Capture the cell that displays the provided text and extract its [x, y] central coordinate. 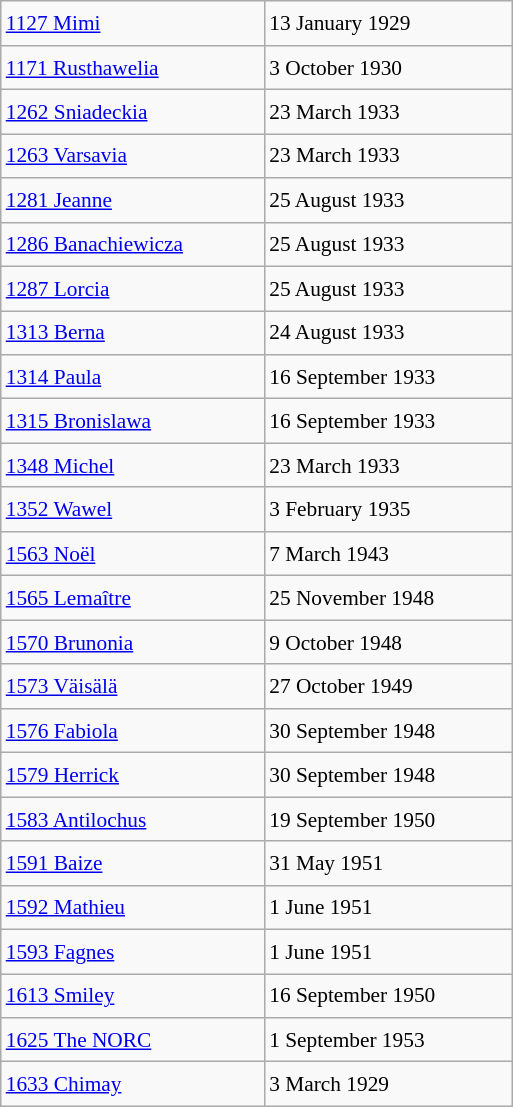
7 March 1943 [388, 554]
1262 Sniadeckia [132, 112]
1625 The NORC [132, 1040]
1315 Bronislawa [132, 421]
3 October 1930 [388, 67]
1352 Wawel [132, 509]
3 March 1929 [388, 1084]
1314 Paula [132, 377]
16 September 1950 [388, 996]
1348 Michel [132, 465]
1579 Herrick [132, 775]
25 November 1948 [388, 598]
1286 Banachiewicza [132, 244]
1633 Chimay [132, 1084]
1592 Mathieu [132, 907]
1573 Väisälä [132, 686]
27 October 1949 [388, 686]
1613 Smiley [132, 996]
1287 Lorcia [132, 288]
19 September 1950 [388, 819]
31 May 1951 [388, 863]
13 January 1929 [388, 23]
24 August 1933 [388, 333]
1263 Varsavia [132, 156]
1 September 1953 [388, 1040]
1591 Baize [132, 863]
1593 Fagnes [132, 951]
1171 Rusthawelia [132, 67]
1313 Berna [132, 333]
9 October 1948 [388, 642]
1563 Noël [132, 554]
1281 Jeanne [132, 200]
1583 Antilochus [132, 819]
1127 Mimi [132, 23]
1576 Fabiola [132, 730]
1570 Brunonia [132, 642]
3 February 1935 [388, 509]
1565 Lemaître [132, 598]
